Extract the [X, Y] coordinate from the center of the cell holding the provided text.  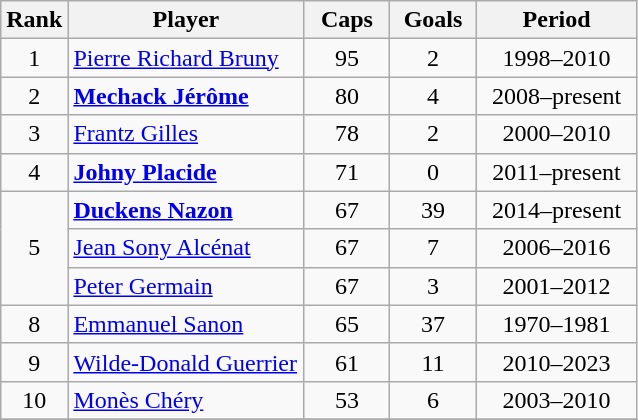
Rank [34, 20]
37 [433, 324]
65 [347, 324]
95 [347, 58]
Jean Sony Alcénat [186, 248]
2011–present [556, 172]
39 [433, 210]
2003–2010 [556, 400]
11 [433, 362]
8 [34, 324]
Pierre Richard Bruny [186, 58]
Frantz Gilles [186, 134]
10 [34, 400]
2000–2010 [556, 134]
2008–present [556, 96]
Emmanuel Sanon [186, 324]
Monès Chéry [186, 400]
Wilde-Donald Guerrier [186, 362]
Goals [433, 20]
6 [433, 400]
2014–present [556, 210]
Player [186, 20]
1998–2010 [556, 58]
5 [34, 248]
1 [34, 58]
7 [433, 248]
61 [347, 362]
Johny Placide [186, 172]
Duckens Nazon [186, 210]
71 [347, 172]
80 [347, 96]
Caps [347, 20]
2006–2016 [556, 248]
9 [34, 362]
2010–2023 [556, 362]
2001–2012 [556, 286]
Period [556, 20]
78 [347, 134]
1970–1981 [556, 324]
Mechack Jérôme [186, 96]
Peter Germain [186, 286]
0 [433, 172]
53 [347, 400]
